Search for the cell housing the specified text and yield its (X, Y) center coordinate. 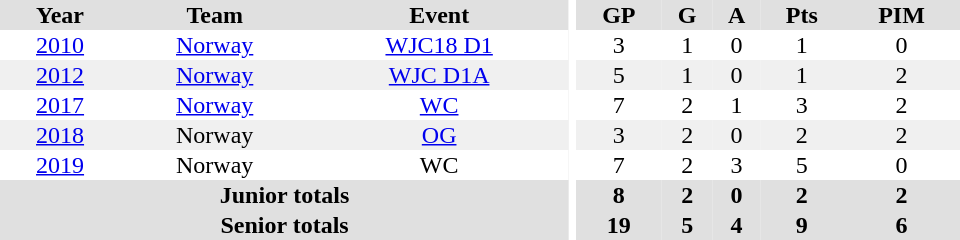
Senior totals (284, 225)
Junior totals (284, 195)
G (688, 15)
2010 (60, 45)
Event (439, 15)
WJC18 D1 (439, 45)
4 (737, 225)
9 (802, 225)
6 (902, 225)
2012 (60, 75)
A (737, 15)
OG (439, 135)
2018 (60, 135)
19 (619, 225)
8 (619, 195)
GP (619, 15)
WJC D1A (439, 75)
Pts (802, 15)
Team (214, 15)
2017 (60, 105)
Year (60, 15)
PIM (902, 15)
2019 (60, 165)
